Detect which cell encompasses the target text, then output its (X, Y) center coordinate. 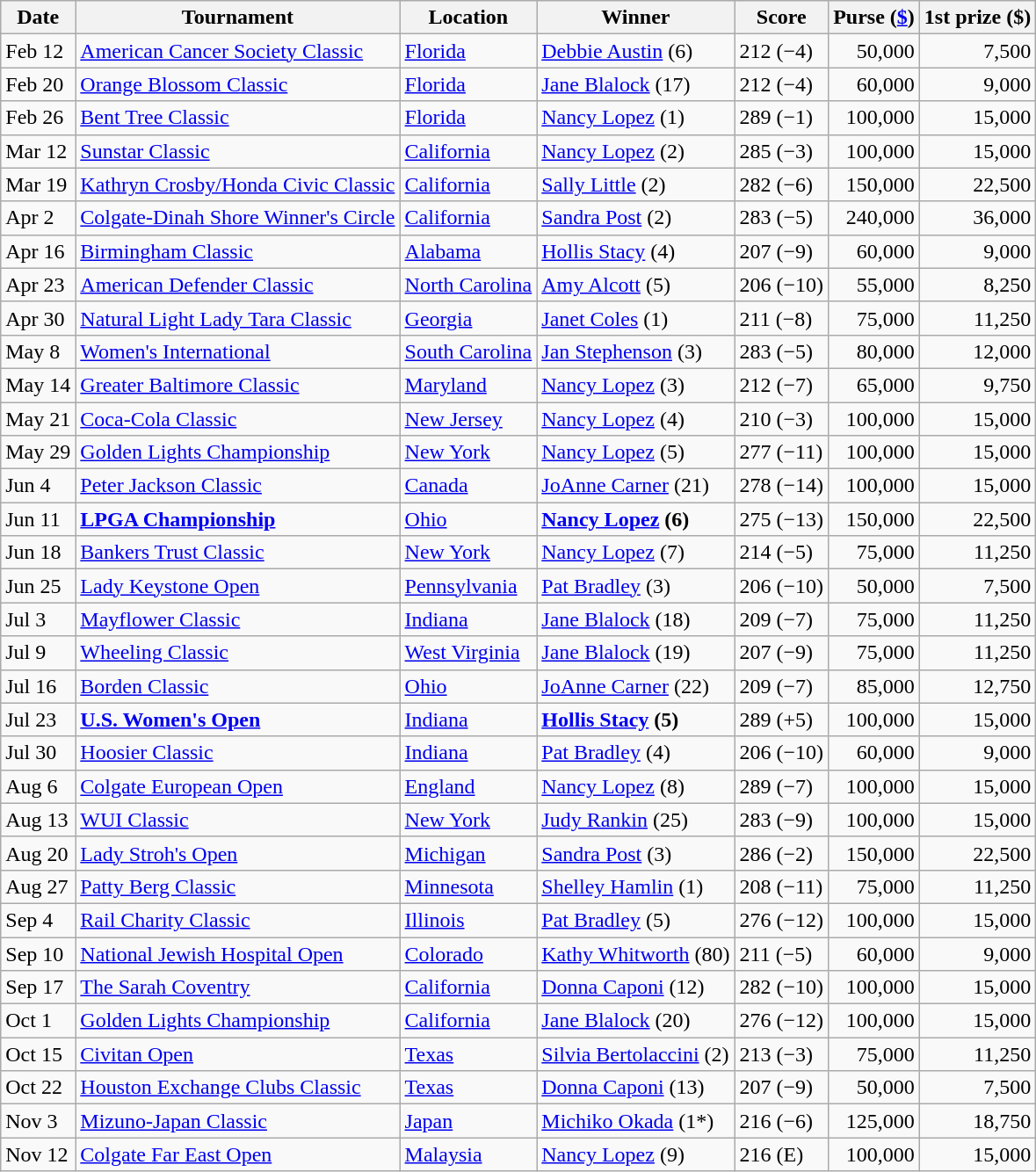
Jul 9 (39, 653)
Silvia Bertolaccini (2) (636, 1054)
Location (468, 18)
216 (E) (782, 1154)
210 (−3) (782, 419)
Hollis Stacy (4) (636, 251)
Feb 20 (39, 84)
Jan Stephenson (3) (636, 351)
Orange Blossom Classic (237, 84)
Aug 6 (39, 786)
Lady Keystone Open (237, 586)
Oct 15 (39, 1054)
Michigan (468, 853)
Jul 23 (39, 720)
Patty Berg Classic (237, 886)
Nancy Lopez (4) (636, 419)
Score (782, 18)
Apr 16 (39, 251)
North Carolina (468, 285)
125,000 (874, 1121)
Bankers Trust Classic (237, 553)
275 (−13) (782, 519)
289 (−1) (782, 118)
JoAnne Carner (22) (636, 686)
Malaysia (468, 1154)
Nancy Lopez (3) (636, 385)
Jun 25 (39, 586)
277 (−11) (782, 452)
Peter Jackson Classic (237, 486)
Jun 18 (39, 553)
American Cancer Society Classic (237, 51)
Nancy Lopez (9) (636, 1154)
Apr 30 (39, 318)
Apr 2 (39, 218)
Maryland (468, 385)
Illinois (468, 920)
Sep 10 (39, 953)
Birmingham Classic (237, 251)
36,000 (977, 218)
Coca-Cola Classic (237, 419)
South Carolina (468, 351)
Feb 26 (39, 118)
Sep 17 (39, 988)
18,750 (977, 1121)
282 (−6) (782, 184)
Feb 12 (39, 51)
Natural Light Lady Tara Classic (237, 318)
Jul 3 (39, 619)
Aug 13 (39, 820)
289 (+5) (782, 720)
55,000 (874, 285)
Sep 4 (39, 920)
Nancy Lopez (6) (636, 519)
Sunstar Classic (237, 151)
May 14 (39, 385)
May 8 (39, 351)
Jul 30 (39, 753)
Amy Alcott (5) (636, 285)
Shelley Hamlin (1) (636, 886)
Date (39, 18)
Lady Stroh's Open (237, 853)
Jul 16 (39, 686)
Jun 11 (39, 519)
9,750 (977, 385)
Jane Blalock (19) (636, 653)
Kathy Whitworth (80) (636, 953)
212 (−7) (782, 385)
Winner (636, 18)
1st prize ($) (977, 18)
Alabama (468, 251)
The Sarah Coventry (237, 988)
Canada (468, 486)
Nov 3 (39, 1121)
211 (−8) (782, 318)
Nancy Lopez (8) (636, 786)
May 21 (39, 419)
England (468, 786)
213 (−3) (782, 1054)
Sandra Post (3) (636, 853)
214 (−5) (782, 553)
Tournament (237, 18)
Nancy Lopez (2) (636, 151)
Purse ($) (874, 18)
Colgate-Dinah Shore Winner's Circle (237, 218)
12,750 (977, 686)
Rail Charity Classic (237, 920)
Hoosier Classic (237, 753)
American Defender Classic (237, 285)
Janet Coles (1) (636, 318)
240,000 (874, 218)
278 (−14) (782, 486)
Greater Baltimore Classic (237, 385)
Donna Caponi (13) (636, 1088)
Bent Tree Classic (237, 118)
282 (−10) (782, 988)
8,250 (977, 285)
Apr 23 (39, 285)
285 (−3) (782, 151)
West Virginia (468, 653)
Nancy Lopez (1) (636, 118)
211 (−5) (782, 953)
New Jersey (468, 419)
80,000 (874, 351)
U.S. Women's Open (237, 720)
JoAnne Carner (21) (636, 486)
Colorado (468, 953)
Hollis Stacy (5) (636, 720)
Civitan Open (237, 1054)
Colgate European Open (237, 786)
Oct 22 (39, 1088)
Mizuno-Japan Classic (237, 1121)
Sandra Post (2) (636, 218)
Mayflower Classic (237, 619)
Mar 19 (39, 184)
May 29 (39, 452)
12,000 (977, 351)
Nancy Lopez (7) (636, 553)
Jane Blalock (18) (636, 619)
Nancy Lopez (5) (636, 452)
Pat Bradley (5) (636, 920)
National Jewish Hospital Open (237, 953)
289 (−7) (782, 786)
Kathryn Crosby/Honda Civic Classic (237, 184)
208 (−11) (782, 886)
Oct 1 (39, 1021)
Georgia (468, 318)
Wheeling Classic (237, 653)
Pennsylvania (468, 586)
Mar 12 (39, 151)
Michiko Okada (1*) (636, 1121)
Minnesota (468, 886)
LPGA Championship (237, 519)
Borden Classic (237, 686)
Jane Blalock (20) (636, 1021)
283 (−9) (782, 820)
Pat Bradley (4) (636, 753)
WUI Classic (237, 820)
Houston Exchange Clubs Classic (237, 1088)
Nov 12 (39, 1154)
Aug 20 (39, 853)
Aug 27 (39, 886)
85,000 (874, 686)
Japan (468, 1121)
Donna Caponi (12) (636, 988)
65,000 (874, 385)
216 (−6) (782, 1121)
Judy Rankin (25) (636, 820)
Sally Little (2) (636, 184)
Women's International (237, 351)
Jun 4 (39, 486)
Jane Blalock (17) (636, 84)
Colgate Far East Open (237, 1154)
Pat Bradley (3) (636, 586)
286 (−2) (782, 853)
Debbie Austin (6) (636, 51)
